From the cell containing the given text, extract its center point as (x, y) coordinate. 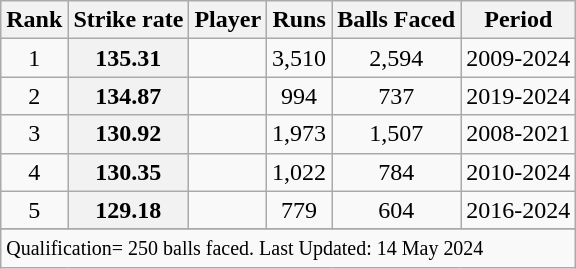
Runs (300, 20)
Qualification= 250 balls faced. Last Updated: 14 May 2024 (288, 248)
1 (34, 58)
2009-2024 (518, 58)
1,022 (300, 172)
2016-2024 (518, 210)
130.92 (128, 134)
4 (34, 172)
134.87 (128, 96)
2019-2024 (518, 96)
Rank (34, 20)
3,510 (300, 58)
Player (228, 20)
2010-2024 (518, 172)
779 (300, 210)
1,973 (300, 134)
3 (34, 134)
Strike rate (128, 20)
1,507 (396, 134)
2008-2021 (518, 134)
2 (34, 96)
129.18 (128, 210)
604 (396, 210)
Balls Faced (396, 20)
5 (34, 210)
135.31 (128, 58)
Period (518, 20)
2,594 (396, 58)
130.35 (128, 172)
994 (300, 96)
784 (396, 172)
737 (396, 96)
